Return the (X, Y) coordinate for the center point of the cell that contains the specified text.  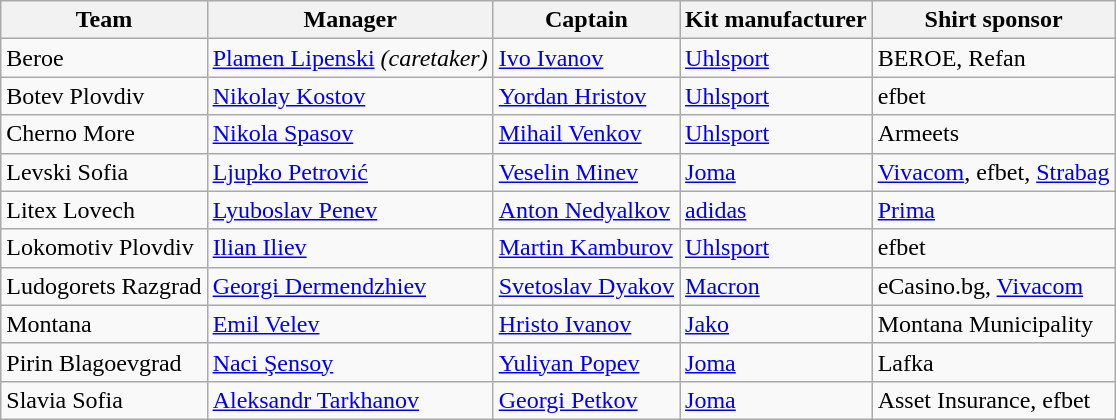
Slavia Sofia (104, 400)
Prima (994, 210)
Aleksandr Tarkhanov (350, 400)
Vivacom, efbet, Strabag (994, 172)
Yordan Hristov (586, 96)
Macron (776, 286)
Team (104, 20)
Georgi Dermendzhiev (350, 286)
Armeets (994, 134)
Montana Municipality (994, 324)
Nikola Spasov (350, 134)
Veselin Minev (586, 172)
Botev Plovdiv (104, 96)
Ljupko Petrović (350, 172)
Ivo Ivanov (586, 58)
Montana (104, 324)
eCasino.bg, Vivacom (994, 286)
Svetoslav Dyakov (586, 286)
Shirt sponsor (994, 20)
Yuliyan Popev (586, 362)
Lyuboslav Penev (350, 210)
Emil Velev (350, 324)
Hristo Ivanov (586, 324)
Anton Nedyalkov (586, 210)
Levski Sofia (104, 172)
Lafka (994, 362)
Martin Kamburov (586, 248)
Mihail Venkov (586, 134)
Ilian Iliev (350, 248)
BEROE, Refan (994, 58)
Lokomotiv Plovdiv (104, 248)
Asset Insurance, efbet (994, 400)
Nikolay Kostov (350, 96)
Plamen Lipenski (caretaker) (350, 58)
Cherno More (104, 134)
Beroe (104, 58)
Kit manufacturer (776, 20)
Ludogorets Razgrad (104, 286)
adidas (776, 210)
Captain (586, 20)
Litex Lovech (104, 210)
Jako (776, 324)
Pirin Blagoevgrad (104, 362)
Naci Şensoy (350, 362)
Georgi Petkov (586, 400)
Manager (350, 20)
